Search for the cell housing the specified text and yield its (X, Y) center coordinate. 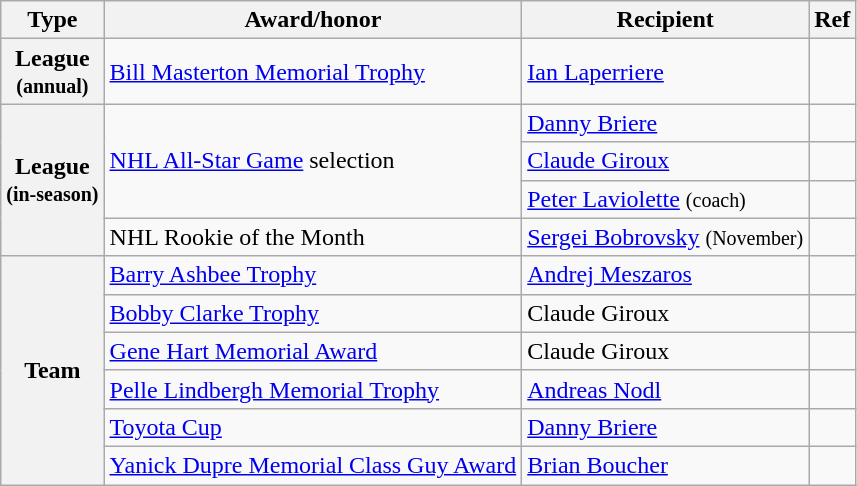
Pelle Lindbergh Memorial Trophy (313, 389)
Team (52, 370)
Toyota Cup (313, 427)
League(annual) (52, 72)
Yanick Dupre Memorial Class Guy Award (313, 465)
Sergei Bobrovsky (November) (666, 237)
Brian Boucher (666, 465)
Andrej Meszaros (666, 275)
Bobby Clarke Trophy (313, 313)
Bill Masterton Memorial Trophy (313, 72)
NHL All-Star Game selection (313, 161)
Andreas Nodl (666, 389)
Barry Ashbee Trophy (313, 275)
Recipient (666, 20)
Ian Laperriere (666, 72)
NHL Rookie of the Month (313, 237)
Gene Hart Memorial Award (313, 351)
Award/honor (313, 20)
Ref (832, 20)
League(in-season) (52, 180)
Type (52, 20)
Peter Laviolette (coach) (666, 199)
